From the cell containing the given text, extract its center point as [x, y] coordinate. 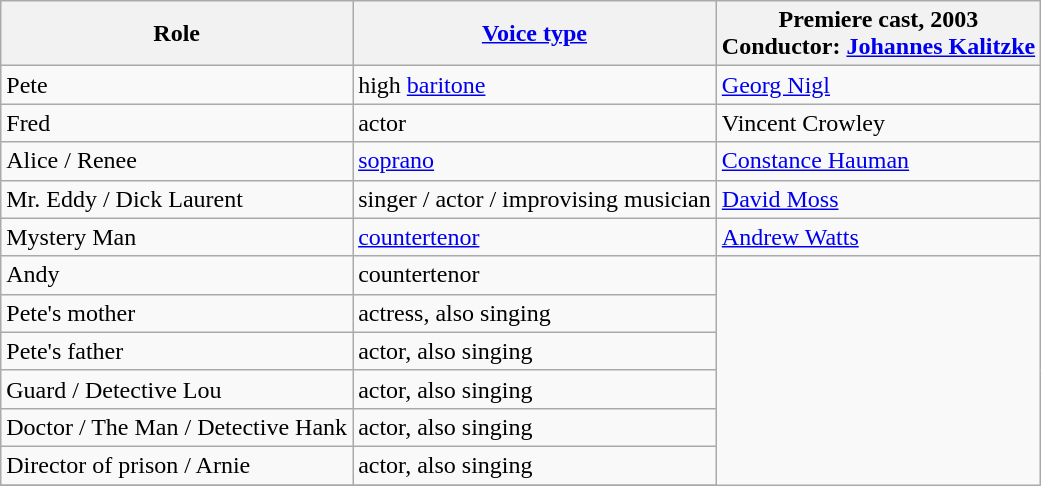
Pete's father [177, 351]
Mr. Eddy / Dick Laurent [177, 199]
actor [535, 123]
Constance Hauman [878, 161]
Georg Nigl [878, 85]
actress, also singing [535, 313]
Director of prison / Arnie [177, 465]
high baritone [535, 85]
Andy [177, 275]
David Moss [878, 199]
Premiere cast, 2003Conductor: Johannes Kalitzke [878, 34]
Doctor / The Man / Detective Hank [177, 427]
Pete's mother [177, 313]
Mystery Man [177, 237]
Voice type [535, 34]
Fred [177, 123]
Vincent Crowley [878, 123]
Pete [177, 85]
Andrew Watts [878, 237]
singer / actor / improvising musician [535, 199]
soprano [535, 161]
Role [177, 34]
Alice / Renee [177, 161]
Guard / Detective Lou [177, 389]
